Determine the (x, y) coordinate at the center of the cell enclosing the given text.  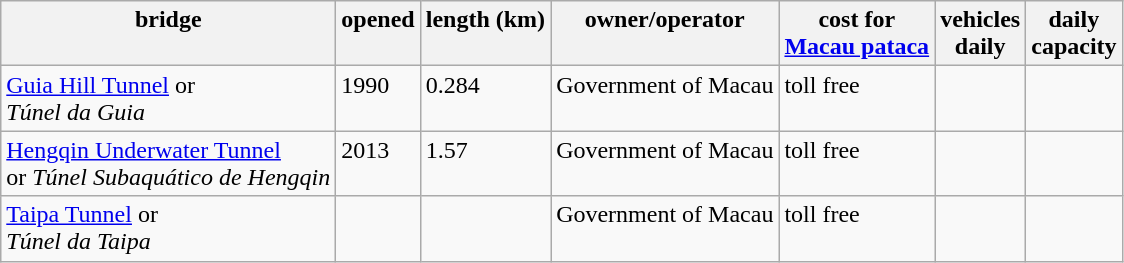
opened (378, 34)
Guia Hill Tunnel orTúnel da Guia (168, 98)
1990 (378, 98)
cost forMacau pataca (857, 34)
2013 (378, 164)
bridge (168, 34)
1.57 (485, 164)
vehiclesdaily (980, 34)
0.284 (485, 98)
length (km) (485, 34)
owner/operator (665, 34)
Taipa Tunnel orTúnel da Taipa (168, 228)
dailycapacity (1074, 34)
Hengqin Underwater Tunnelor Túnel Subaquático de Hengqin (168, 164)
